Determine the [x, y] coordinate at the center of the cell enclosing the given text.  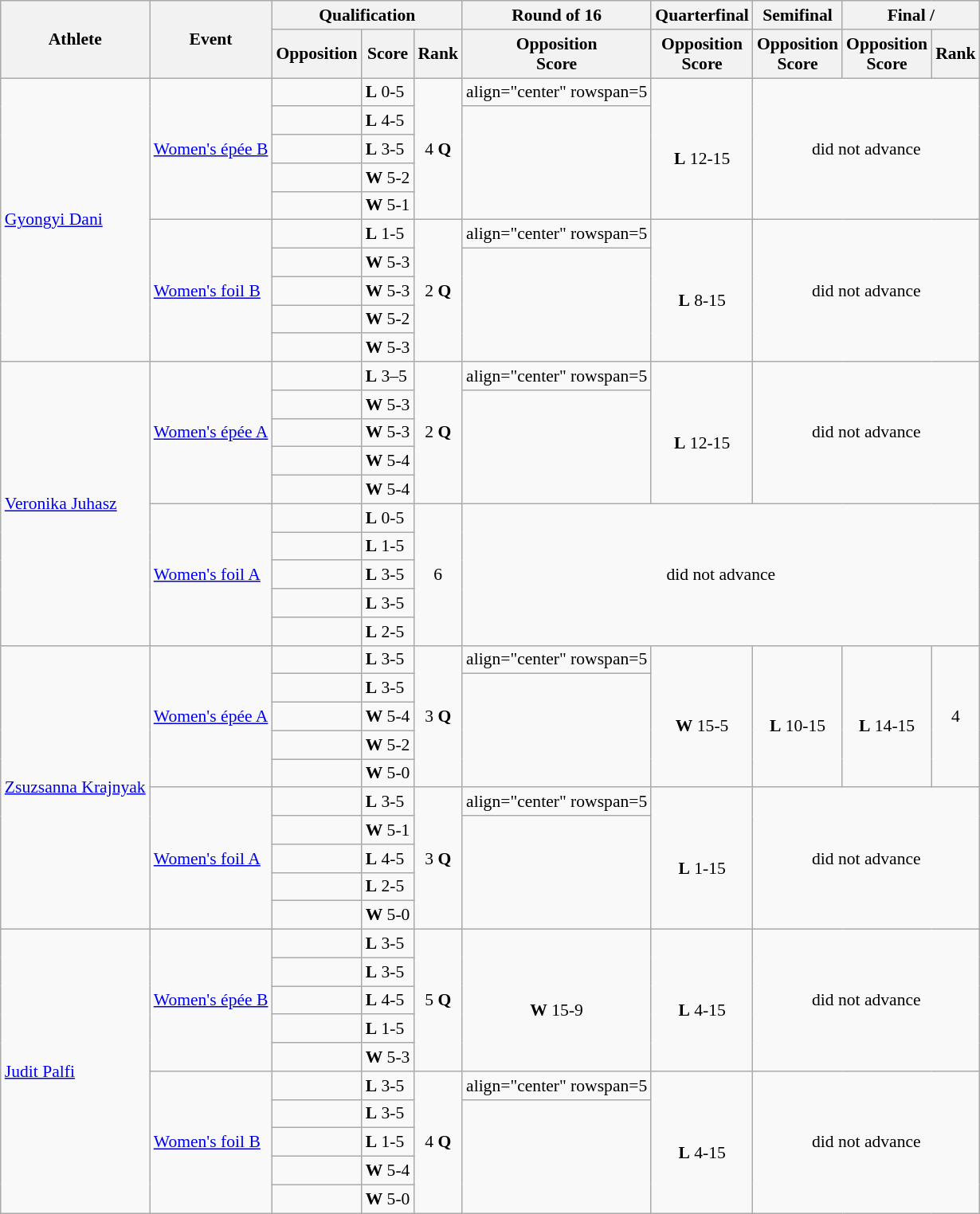
L 10-15 [798, 716]
6 [438, 574]
Athlete [75, 40]
Qualification [367, 15]
Quarterfinal [702, 15]
Score [388, 54]
W 15-5 [702, 716]
Opposition [316, 54]
Zsuzsanna Krajnyak [75, 787]
Judit Palfi [75, 1071]
L 8-15 [702, 291]
Event [211, 40]
Round of 16 [556, 15]
5 Q [438, 1001]
L 1-15 [702, 859]
L 14-15 [887, 716]
Final / [911, 15]
Gyongyi Dani [75, 220]
L 3–5 [388, 376]
Semifinal [798, 15]
4 [956, 716]
W 15-9 [556, 1001]
Veronika Juhasz [75, 503]
